From the cell containing the given text, extract its center point as (X, Y) coordinate. 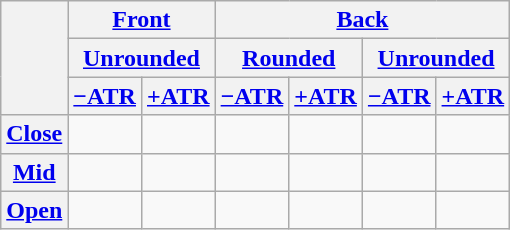
Front (142, 20)
Back (362, 20)
Mid (34, 172)
Close (34, 134)
Open (34, 210)
Rounded (288, 58)
